Pinpoint the cell where the given text exists, returning its [X, Y] midpoint coordinate. 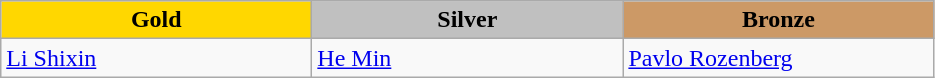
Pavlo Rozenberg [778, 58]
Li Shixin [156, 58]
Bronze [778, 20]
Gold [156, 20]
He Min [468, 58]
Silver [468, 20]
